Identify which cell holds the provided text, then report its [X, Y] central coordinate. 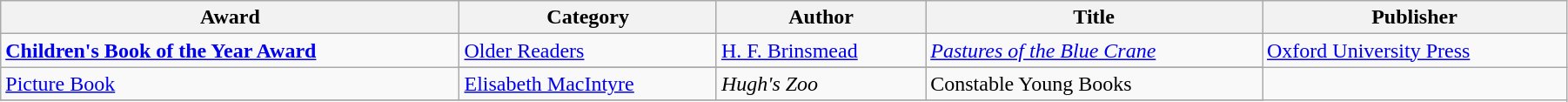
Constable Young Books [1095, 84]
Children's Book of the Year Award [230, 51]
Award [230, 17]
Oxford University Press [1414, 51]
Older Readers [588, 51]
Hugh's Zoo [821, 84]
Pastures of the Blue Crane [1095, 51]
Category [588, 17]
Picture Book [230, 84]
Publisher [1414, 17]
H. F. Brinsmead [821, 51]
Title [1095, 17]
Author [821, 17]
Elisabeth MacIntyre [588, 84]
